Output the [x, y] coordinate of the center of the cell containing the given text.  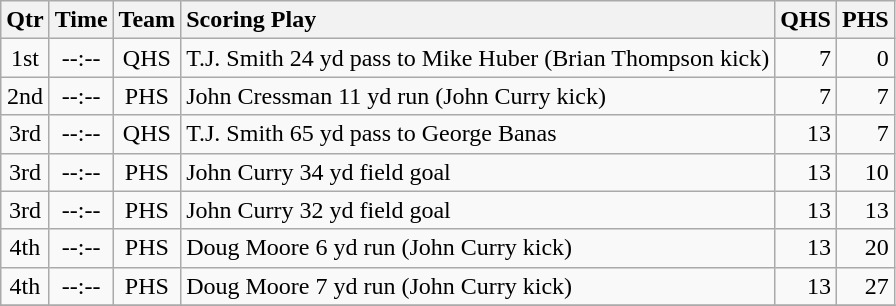
Scoring Play [478, 20]
Team [147, 20]
John Cressman 11 yd run (John Curry kick) [478, 96]
T.J. Smith 65 yd pass to George Banas [478, 134]
Doug Moore 6 yd run (John Curry kick) [478, 248]
20 [866, 248]
2nd [25, 96]
John Curry 34 yd field goal [478, 172]
0 [866, 58]
John Curry 32 yd field goal [478, 210]
10 [866, 172]
1st [25, 58]
27 [866, 286]
Doug Moore 7 yd run (John Curry kick) [478, 286]
Qtr [25, 20]
T.J. Smith 24 yd pass to Mike Huber (Brian Thompson kick) [478, 58]
Time [81, 20]
